Identify which cell holds the provided text, then report its (X, Y) central coordinate. 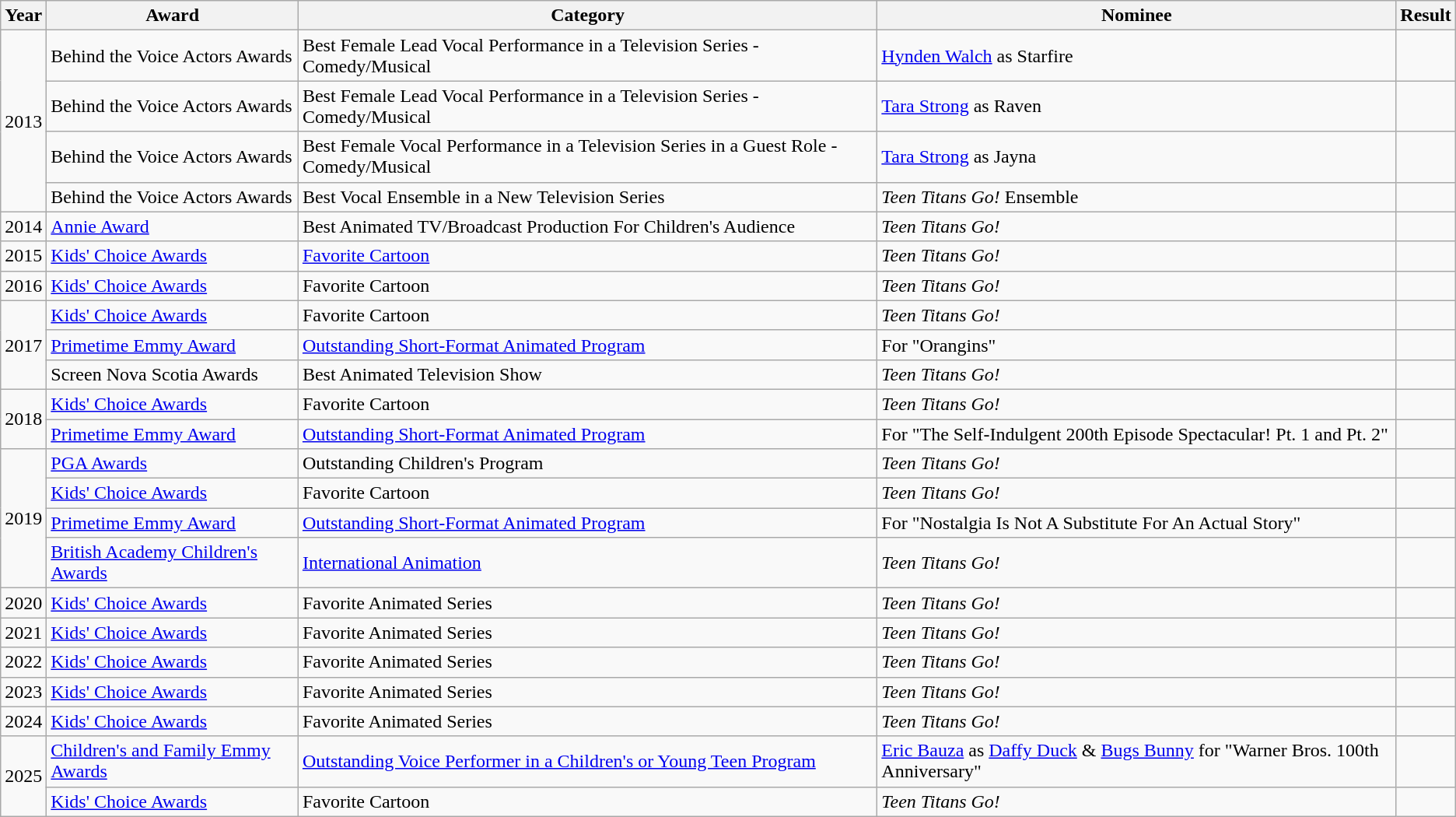
2021 (23, 633)
2018 (23, 419)
2019 (23, 518)
2023 (23, 692)
Best Animated Television Show (587, 374)
2015 (23, 256)
International Animation (587, 563)
Eric Bauza as Daffy Duck & Bugs Bunny for "Warner Bros. 100th Anniversary" (1137, 761)
2025 (23, 777)
Outstanding Voice Performer in a Children's or Young Teen Program (587, 761)
PGA Awards (173, 464)
Best Female Vocal Performance in a Television Series in a Guest Role - Comedy/Musical (587, 157)
Screen Nova Scotia Awards (173, 374)
Annie Award (173, 226)
Year (23, 16)
Children's and Family Emmy Awards (173, 761)
Nominee (1137, 16)
Best Vocal Ensemble in a New Television Series (587, 197)
2016 (23, 286)
Tara Strong as Jayna (1137, 157)
Hynden Walch as Starfire (1137, 56)
Teen Titans Go! Ensemble (1137, 197)
2013 (23, 121)
Category (587, 16)
2020 (23, 603)
Best Animated TV/Broadcast Production For Children's Audience (587, 226)
For "The Self-Indulgent 200th Episode Spectacular! Pt. 1 and Pt. 2" (1137, 433)
Tara Strong as Raven (1137, 106)
2017 (23, 345)
Award (173, 16)
2014 (23, 226)
For "Nostalgia Is Not A Substitute For An Actual Story" (1137, 523)
British Academy Children's Awards (173, 563)
For "Orangins" (1137, 345)
Outstanding Children's Program (587, 464)
Result (1426, 16)
2024 (23, 721)
2022 (23, 662)
